Determine the [X, Y] coordinate at the center of the cell enclosing the given text.  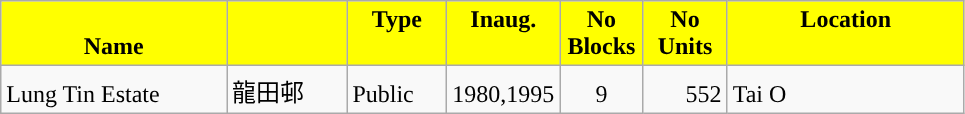
Type [397, 34]
No Blocks [602, 34]
Tai O [846, 90]
Inaug. [504, 34]
Name [114, 34]
1980,1995 [504, 90]
9 [602, 90]
Lung Tin Estate [114, 90]
552 [685, 90]
No Units [685, 34]
龍田邨 [287, 90]
Public [397, 90]
Location [846, 34]
